From the cell containing the given text, extract its center point as (X, Y) coordinate. 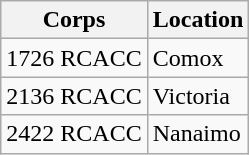
2136 RCACC (74, 96)
Location (198, 20)
2422 RCACC (74, 134)
1726 RCACC (74, 58)
Corps (74, 20)
Victoria (198, 96)
Nanaimo (198, 134)
Comox (198, 58)
